Provide the (x, y) coordinate of the cell's center where the given text is located.  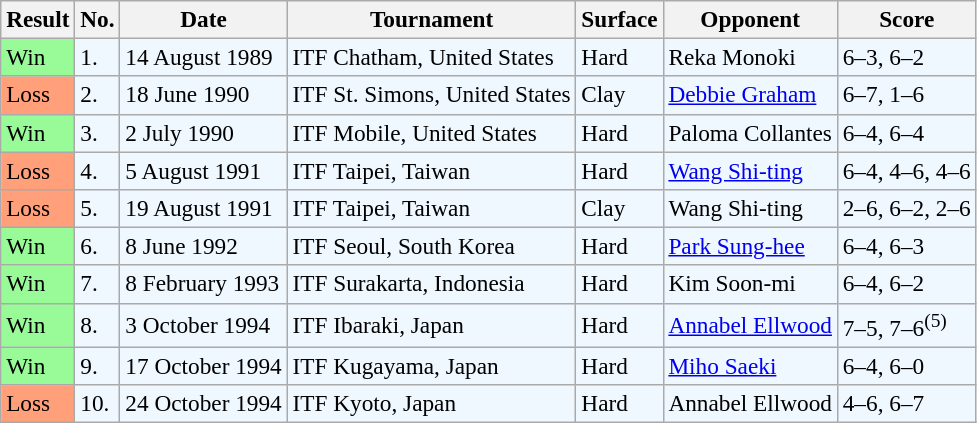
10. (98, 403)
8 February 1993 (204, 284)
8. (98, 325)
9. (98, 366)
14 August 1989 (204, 57)
5. (98, 208)
Score (906, 19)
Debbie Graham (750, 95)
3 October 1994 (204, 325)
Park Sung-hee (750, 246)
4. (98, 170)
1. (98, 57)
8 June 1992 (204, 246)
ITF Chatham, United States (432, 57)
Kim Soon-mi (750, 284)
4–6, 6–7 (906, 403)
6–4, 6–0 (906, 366)
Paloma Collantes (750, 133)
2–6, 6–2, 2–6 (906, 208)
ITF Seoul, South Korea (432, 246)
3. (98, 133)
24 October 1994 (204, 403)
Surface (620, 19)
Miho Saeki (750, 366)
Result (38, 19)
Tournament (432, 19)
2. (98, 95)
Opponent (750, 19)
2 July 1990 (204, 133)
6. (98, 246)
ITF Kyoto, Japan (432, 403)
6–4, 6–3 (906, 246)
6–7, 1–6 (906, 95)
6–3, 6–2 (906, 57)
Reka Monoki (750, 57)
Date (204, 19)
ITF Surakarta, Indonesia (432, 284)
6–4, 6–4 (906, 133)
6–4, 6–2 (906, 284)
6–4, 4–6, 4–6 (906, 170)
ITF Mobile, United States (432, 133)
ITF Ibaraki, Japan (432, 325)
7–5, 7–6(5) (906, 325)
19 August 1991 (204, 208)
ITF St. Simons, United States (432, 95)
No. (98, 19)
7. (98, 284)
ITF Kugayama, Japan (432, 366)
17 October 1994 (204, 366)
18 June 1990 (204, 95)
5 August 1991 (204, 170)
